Return [x, y] of the center of cell containing provided text 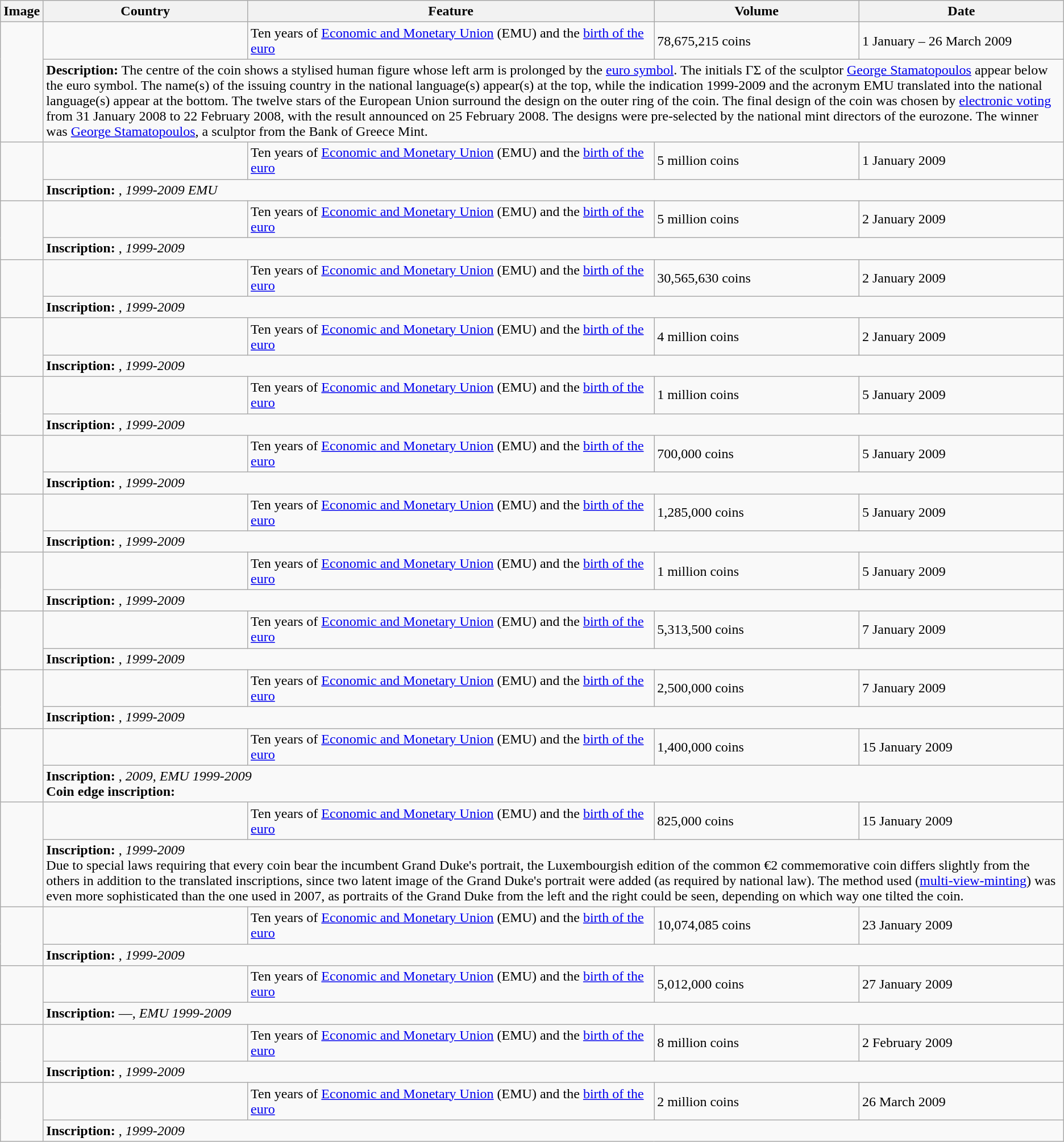
Country [146, 11]
30,565,630 coins [757, 277]
Inscription: , 1999-2009 EMU [554, 190]
10,074,085 coins [757, 925]
27 January 2009 [961, 985]
2,500,000 coins [757, 688]
825,000 coins [757, 821]
Date [961, 11]
5,313,500 coins [757, 630]
1 January 2009 [961, 160]
2 February 2009 [961, 1043]
4 million coins [757, 337]
Feature [451, 11]
700,000 coins [757, 454]
Inscription: ––, EMU 1999-2009 [554, 1014]
Image [22, 11]
78,675,215 coins [757, 41]
Volume [757, 11]
26 March 2009 [961, 1102]
5,012,000 coins [757, 985]
1 January – 26 March 2009 [961, 41]
8 million coins [757, 1043]
1,400,000 coins [757, 747]
2 million coins [757, 1102]
Inscription: , 2009, EMU 1999-2009Coin edge inscription: [554, 783]
1,285,000 coins [757, 513]
23 January 2009 [961, 925]
